Detect which cell encompasses the target text, then output its (x, y) center coordinate. 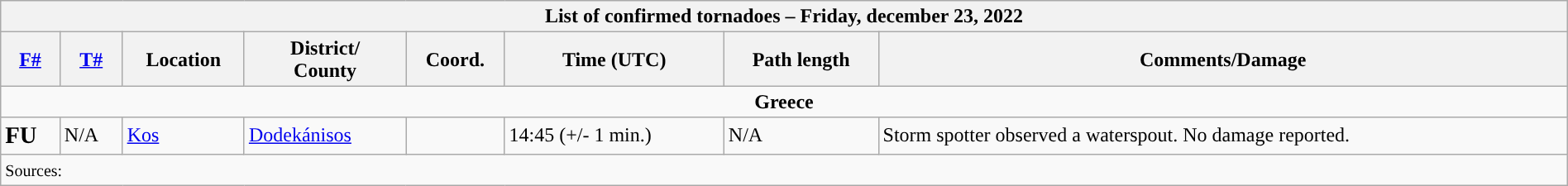
District/County (324, 60)
Location (184, 60)
List of confirmed tornadoes – Friday, december 23, 2022 (784, 17)
14:45 (+/- 1 min.) (614, 136)
Time (UTC) (614, 60)
Coord. (455, 60)
Path length (801, 60)
Kos (184, 136)
F# (31, 60)
T# (91, 60)
Storm spotter observed a waterspout. No damage reported. (1222, 136)
Sources: (784, 169)
FU (31, 136)
Dodekánisos (324, 136)
Greece (784, 102)
Comments/Damage (1222, 60)
